Locate the cell with the specified text and output its (X, Y) center coordinate. 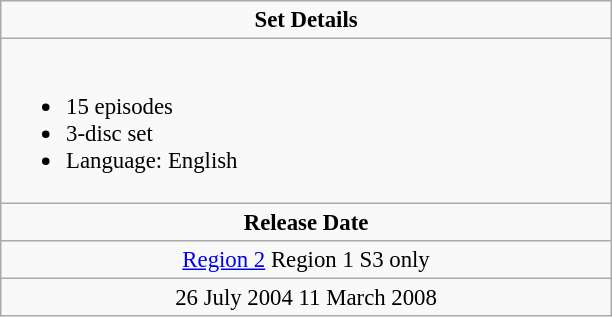
26 July 2004 11 March 2008 (306, 297)
Region 2 Region 1 S3 only (306, 259)
Set Details (306, 20)
Release Date (306, 222)
15 episodes3-disc setLanguage: English (306, 121)
